Return [x, y] of the center of cell containing provided text 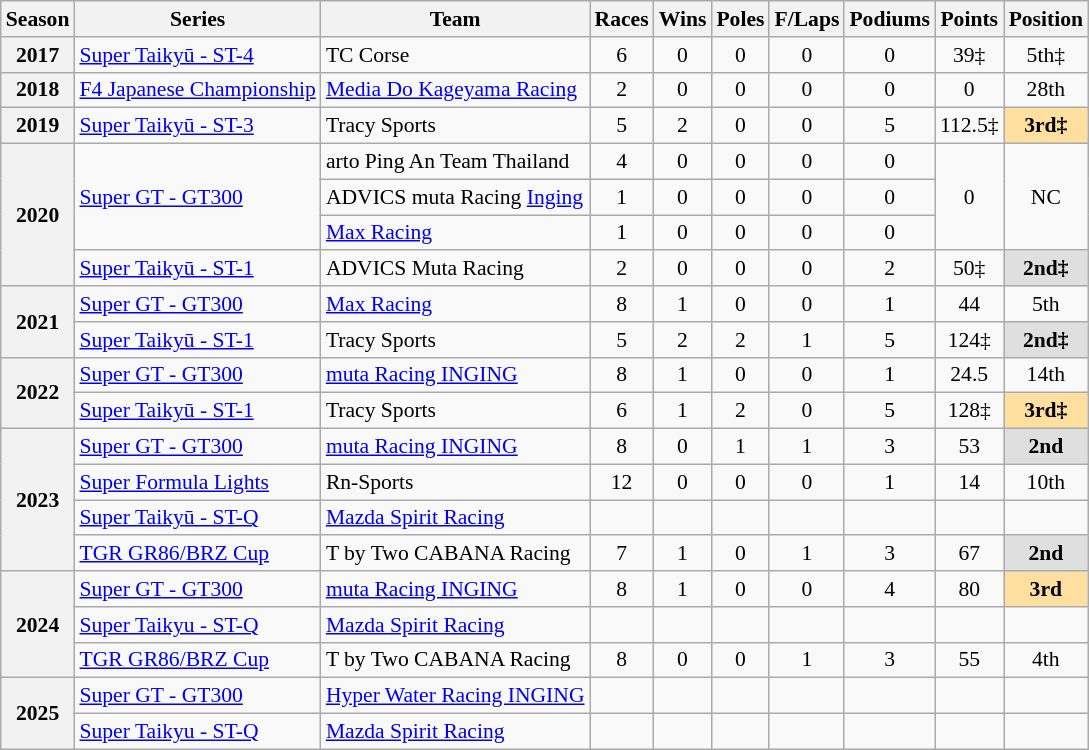
4th [1046, 660]
2017 [38, 55]
24.5 [970, 375]
5th‡ [1046, 55]
39‡ [970, 55]
2019 [38, 126]
ADVICS muta Racing Inging [456, 197]
14th [1046, 375]
Points [970, 19]
Season [38, 19]
F4 Japanese Championship [197, 90]
5th [1046, 304]
Super Taikyū - ST-3 [197, 126]
2018 [38, 90]
128‡ [970, 411]
Super Taikyū - ST-4 [197, 55]
Super Taikyū - ST-Q [197, 518]
3rd [1046, 589]
44 [970, 304]
7 [622, 554]
10th [1046, 482]
arto Ping An Team Thailand [456, 162]
2021 [38, 322]
2022 [38, 392]
53 [970, 447]
NC [1046, 198]
50‡ [970, 269]
28th [1046, 90]
TC Corse [456, 55]
Rn-Sports [456, 482]
Hyper Water Racing INGING [456, 696]
12 [622, 482]
80 [970, 589]
2024 [38, 624]
Podiums [890, 19]
ADVICS Muta Racing [456, 269]
55 [970, 660]
2023 [38, 500]
67 [970, 554]
Races [622, 19]
Media Do Kageyama Racing [456, 90]
Poles [740, 19]
Series [197, 19]
14 [970, 482]
124‡ [970, 340]
Wins [683, 19]
112.5‡ [970, 126]
Super Formula Lights [197, 482]
Team [456, 19]
F/Laps [806, 19]
Position [1046, 19]
2020 [38, 215]
2025 [38, 714]
